Detect which cell encompasses the target text, then output its [x, y] center coordinate. 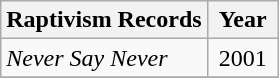
Never Say Never [104, 58]
2001 [242, 58]
Raptivism Records [104, 20]
Year [242, 20]
